Search for the cell housing the specified text and yield its [x, y] center coordinate. 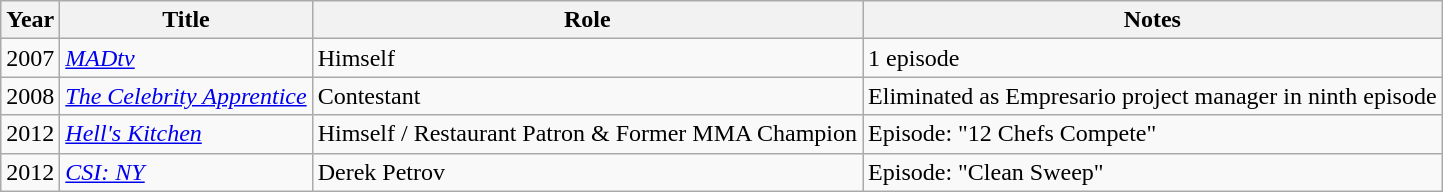
Himself / Restaurant Patron & Former MMA Champion [587, 134]
Year [30, 20]
Contestant [587, 96]
Episode: "12 Chefs Compete" [1153, 134]
The Celebrity Apprentice [186, 96]
Episode: "Clean Sweep" [1153, 172]
Hell's Kitchen [186, 134]
MADtv [186, 58]
2008 [30, 96]
2007 [30, 58]
Notes [1153, 20]
Derek Petrov [587, 172]
CSI: NY [186, 172]
1 episode [1153, 58]
Title [186, 20]
Role [587, 20]
Eliminated as Empresario project manager in ninth episode [1153, 96]
Himself [587, 58]
